From the cell containing the given text, extract its center point as [X, Y] coordinate. 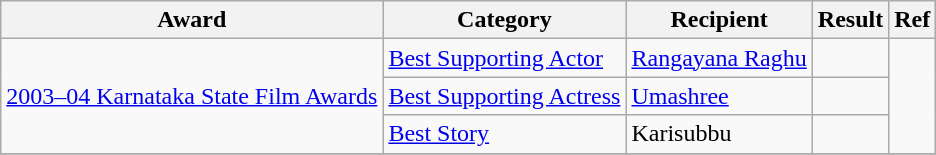
Rangayana Raghu [719, 58]
Award [192, 20]
Recipient [719, 20]
2003–04 Karnataka State Film Awards [192, 96]
Best Supporting Actor [504, 58]
Best Supporting Actress [504, 96]
Ref [912, 20]
Karisubbu [719, 134]
Best Story [504, 134]
Umashree [719, 96]
Result [850, 20]
Category [504, 20]
